Return [x, y] of the center of cell containing provided text 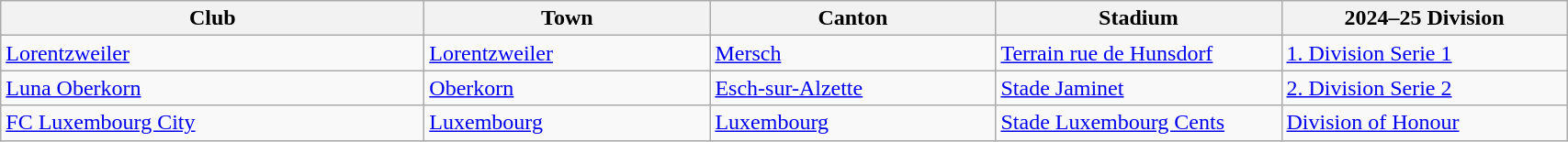
Stade Jaminet [1139, 88]
Luna Oberkorn [213, 88]
Mersch [852, 53]
Esch-sur-Alzette [852, 88]
Oberkorn [568, 88]
Canton [852, 18]
Terrain rue de Hunsdorf [1139, 53]
Division of Honour [1424, 123]
FC Luxembourg City [213, 123]
Town [568, 18]
2024–25 Division [1424, 18]
Club [213, 18]
Stade Luxembourg Cents [1139, 123]
1. Division Serie 1 [1424, 53]
Stadium [1139, 18]
2. Division Serie 2 [1424, 88]
